Return the (x, y) coordinate for the center point of the cell that contains the specified text.  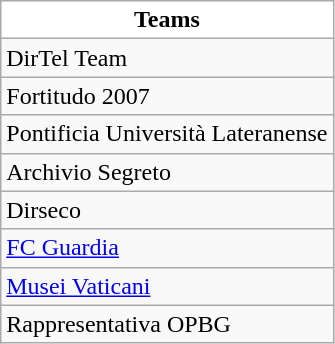
FC Guardia (167, 248)
Fortitudo 2007 (167, 96)
Rappresentativa OPBG (167, 324)
Dirseco (167, 210)
Musei Vaticani (167, 286)
Pontificia Università Lateranense (167, 134)
Teams (167, 20)
Archivio Segreto (167, 172)
DirTel Team (167, 58)
